Return [X, Y] of the center of cell containing provided text 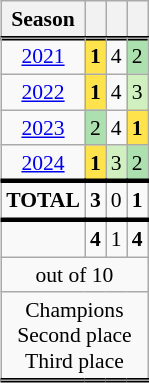
2021 [43, 56]
0 [116, 200]
Season [43, 20]
TOTAL [43, 200]
Champions Second place Third place [74, 336]
2022 [43, 92]
out of 10 [74, 275]
2024 [43, 163]
2023 [43, 128]
